Pinpoint the cell where the given text exists, returning its [X, Y] midpoint coordinate. 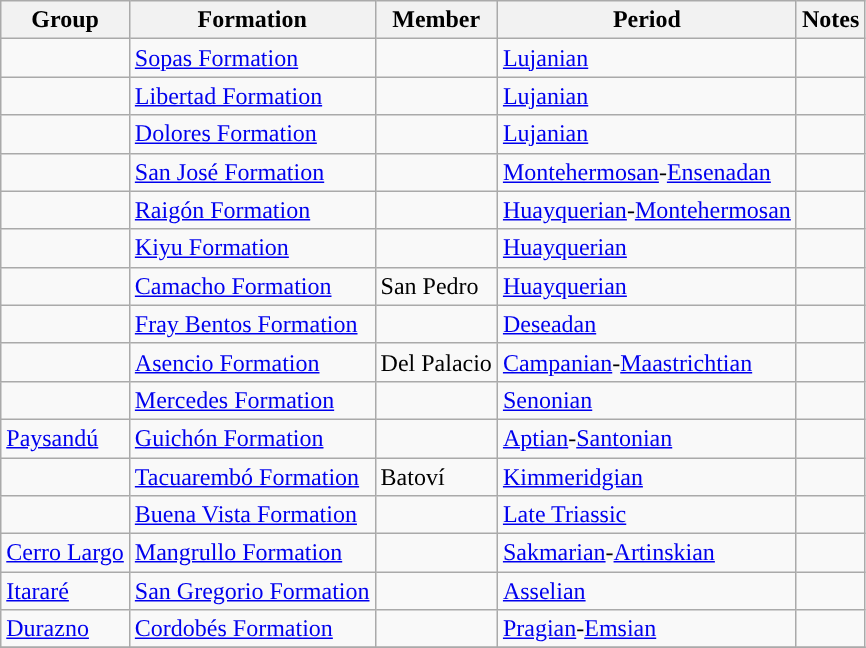
Asselian [646, 591]
Kimmeridgian [646, 477]
Durazno [66, 629]
Group [66, 20]
Huayquerian-Montehermosan [646, 210]
Kiyu Formation [252, 248]
Sopas Formation [252, 58]
Batoví [436, 477]
Guichón Formation [252, 438]
Camacho Formation [252, 286]
Notes [830, 20]
Fray Bentos Formation [252, 324]
Aptian-Santonian [646, 438]
Cordobés Formation [252, 629]
Montehermosan-Ensenadan [646, 172]
Del Palacio [436, 362]
Member [436, 20]
Period [646, 20]
Libertad Formation [252, 96]
Raigón Formation [252, 210]
Campanian-Maastrichtian [646, 362]
San José Formation [252, 172]
San Gregorio Formation [252, 591]
Paysandú [66, 438]
Pragian-Emsian [646, 629]
Asencio Formation [252, 362]
Deseadan [646, 324]
Tacuarembó Formation [252, 477]
Mangrullo Formation [252, 553]
Late Triassic [646, 515]
Senonian [646, 400]
Formation [252, 20]
Cerro Largo [66, 553]
Mercedes Formation [252, 400]
Itararé [66, 591]
San Pedro [436, 286]
Buena Vista Formation [252, 515]
Sakmarian-Artinskian [646, 553]
Dolores Formation [252, 134]
